Return the (X, Y) coordinate for the center point of the cell that contains the specified text.  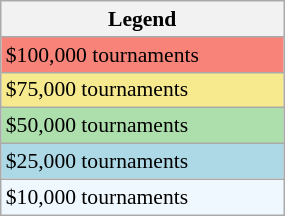
$100,000 tournaments (142, 55)
$10,000 tournaments (142, 197)
$50,000 tournaments (142, 126)
$25,000 tournaments (142, 162)
Legend (142, 19)
$75,000 tournaments (142, 90)
